Search for the cell housing the specified text and yield its [X, Y] center coordinate. 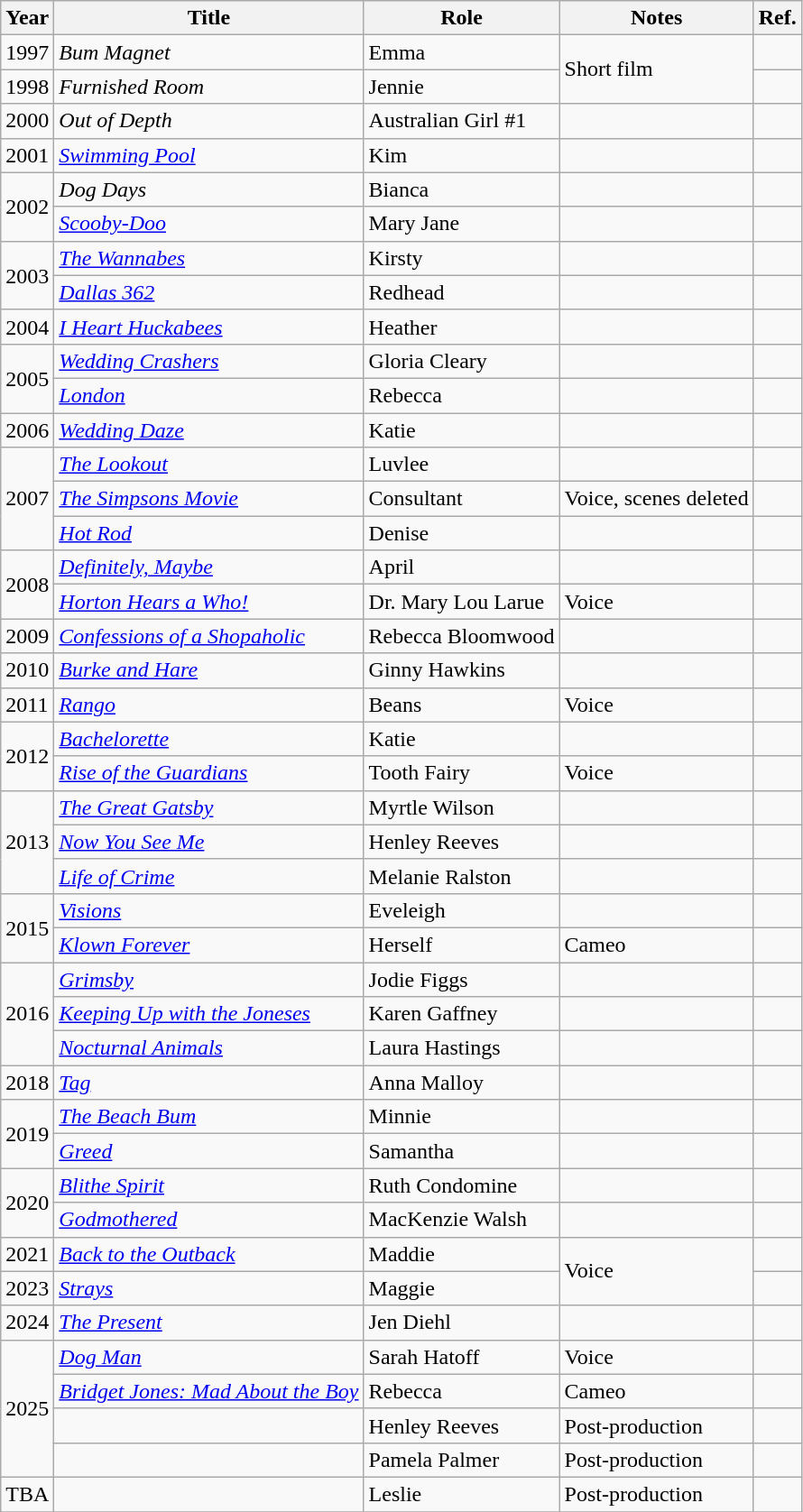
Samantha [462, 1151]
Year [27, 18]
Definitely, Maybe [209, 567]
Keeping Up with the Joneses [209, 1014]
2006 [27, 430]
Melanie Ralston [462, 876]
Grimsby [209, 979]
2007 [27, 499]
Klown Forever [209, 945]
2011 [27, 705]
Consultant [462, 499]
Rebecca Bloomwood [462, 636]
April [462, 567]
Voice, scenes deleted [657, 499]
Emma [462, 52]
2018 [27, 1083]
2016 [27, 1013]
2019 [27, 1134]
London [209, 395]
Dog Man [209, 1357]
Luvlee [462, 465]
TBA [27, 1494]
2001 [27, 155]
Wedding Crashers [209, 361]
Denise [462, 533]
Gloria Cleary [462, 361]
2002 [27, 207]
Bachelorette [209, 739]
Blithe Spirit [209, 1185]
Ruth Condomine [462, 1185]
Ref. [778, 18]
Notes [657, 18]
MacKenzie Walsh [462, 1220]
Pamela Palmer [462, 1460]
Swimming Pool [209, 155]
2025 [27, 1408]
Wedding Daze [209, 430]
Role [462, 18]
Herself [462, 945]
2003 [27, 275]
Maggie [462, 1288]
Dr. Mary Lou Larue [462, 602]
Nocturnal Animals [209, 1048]
Furnished Room [209, 87]
2013 [27, 842]
2005 [27, 378]
The Lookout [209, 465]
Tag [209, 1083]
Short film [657, 69]
1997 [27, 52]
2009 [27, 636]
Rango [209, 705]
Redhead [462, 292]
Myrtle Wilson [462, 807]
Rise of the Guardians [209, 773]
Hot Rod [209, 533]
Strays [209, 1288]
Heather [462, 327]
Greed [209, 1151]
Dog Days [209, 189]
Minnie [462, 1117]
Scooby-Doo [209, 224]
Kirsty [462, 258]
Confessions of a Shopaholic [209, 636]
2012 [27, 756]
2023 [27, 1288]
I Heart Huckabees [209, 327]
2024 [27, 1323]
Kim [462, 155]
Mary Jane [462, 224]
Leslie [462, 1494]
Jen Diehl [462, 1323]
Jennie [462, 87]
Horton Hears a Who! [209, 602]
2021 [27, 1254]
Now You See Me [209, 842]
The Simpsons Movie [209, 499]
2015 [27, 927]
The Great Gatsby [209, 807]
2020 [27, 1203]
2008 [27, 585]
1998 [27, 87]
2004 [27, 327]
Beans [462, 705]
Dallas 362 [209, 292]
Tooth Fairy [462, 773]
Bum Magnet [209, 52]
The Present [209, 1323]
Title [209, 18]
2010 [27, 670]
Life of Crime [209, 876]
Ginny Hawkins [462, 670]
Back to the Outback [209, 1254]
The Wannabes [209, 258]
Jodie Figgs [462, 979]
Godmothered [209, 1220]
Karen Gaffney [462, 1014]
Anna Malloy [462, 1083]
Visions [209, 910]
The Beach Bum [209, 1117]
Eveleigh [462, 910]
Sarah Hatoff [462, 1357]
Bianca [462, 189]
Australian Girl #1 [462, 121]
Out of Depth [209, 121]
Maddie [462, 1254]
Burke and Hare [209, 670]
Laura Hastings [462, 1048]
2000 [27, 121]
Bridget Jones: Mad About the Boy [209, 1391]
